Scan for the cell matching the given text and deliver its (x, y) coordinate at center. 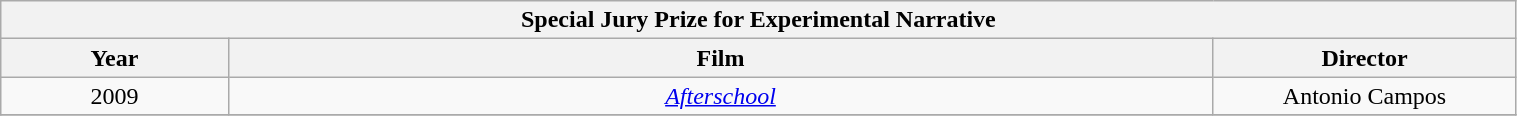
Film (720, 58)
Year (114, 58)
Afterschool (720, 96)
2009 (114, 96)
Antonio Campos (1364, 96)
Director (1364, 58)
Special Jury Prize for Experimental Narrative (758, 20)
